Return the [x, y] coordinate for the center point of the cell that contains the specified text.  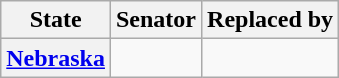
Senator [156, 20]
State [56, 20]
Nebraska [56, 58]
Replaced by [270, 20]
